Locate the cell with the specified text and output its (X, Y) center coordinate. 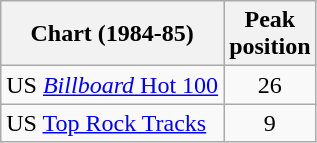
26 (270, 85)
Chart (1984-85) (112, 34)
Peakposition (270, 34)
9 (270, 123)
US Top Rock Tracks (112, 123)
US Billboard Hot 100 (112, 85)
